Scan for the cell matching the given text and deliver its [X, Y] coordinate at center. 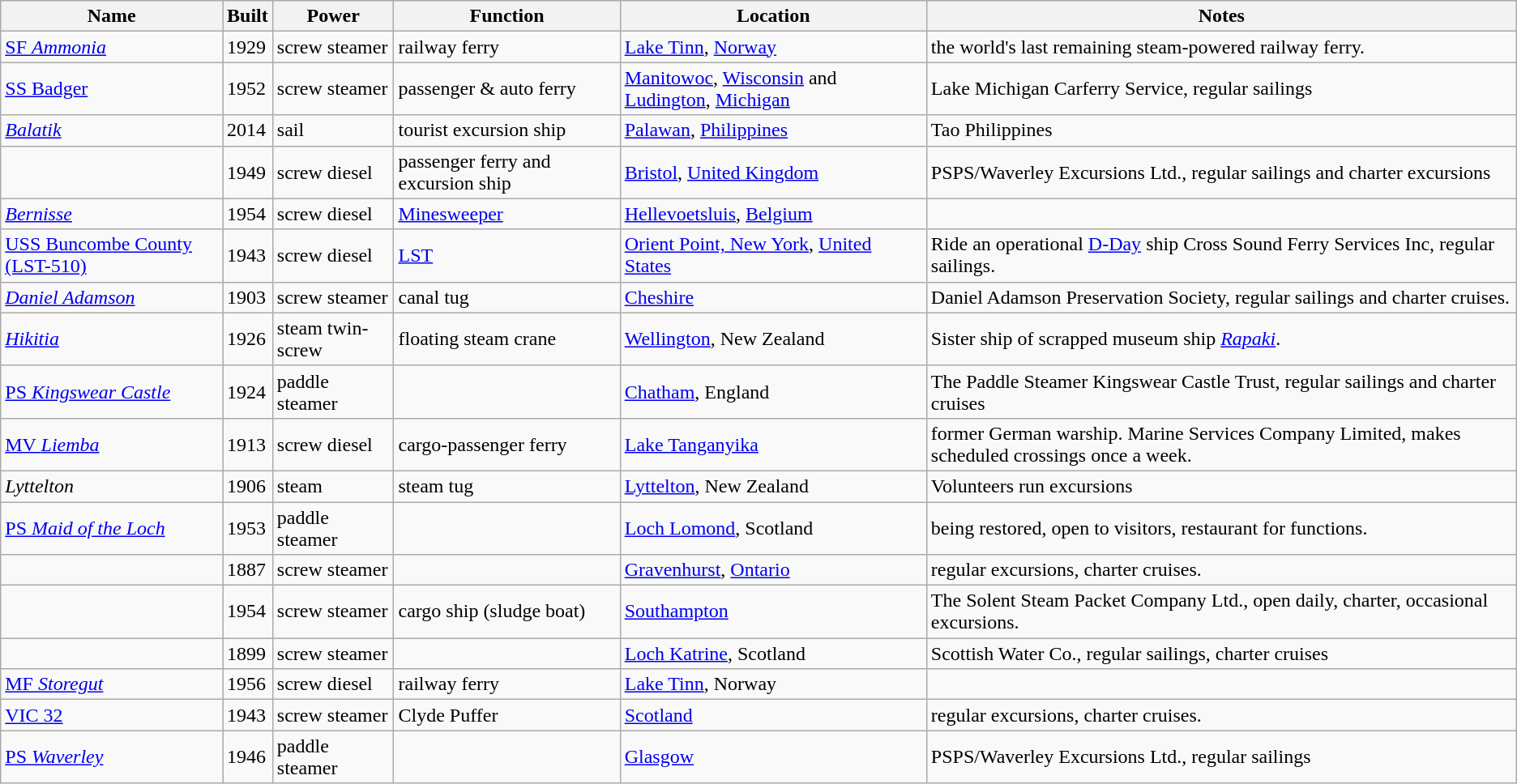
Balatik [112, 130]
Lake Tanganyika [773, 444]
Cheshire [773, 297]
Name [112, 16]
being restored, open to visitors, restaurant for functions. [1221, 528]
Scottish Water Co., regular sailings, charter cruises [1221, 654]
Loch Katrine, Scotland [773, 654]
Clyde Puffer [507, 715]
PSPS/Waverley Excursions Ltd., regular sailings and charter excursions [1221, 172]
Minesweeper [507, 214]
1953 [248, 528]
Power [333, 16]
Lyttelton, New Zealand [773, 486]
Notes [1221, 16]
1903 [248, 297]
1926 [248, 339]
steam tug [507, 486]
The Solent Steam Packet Company Ltd., open daily, charter, occasional excursions. [1221, 612]
1946 [248, 756]
LST [507, 256]
Lake Michigan Carferry Service, regular sailings [1221, 89]
Sister ship of scrapped museum ship Rapaki. [1221, 339]
1929 [248, 47]
steam [333, 486]
Location [773, 16]
sail [333, 130]
Glasgow [773, 756]
cargo-passenger ferry [507, 444]
former German warship. Marine Services Company Limited, makes scheduled crossings once a week. [1221, 444]
PS Maid of the Loch [112, 528]
Bernisse [112, 214]
1906 [248, 486]
Chatham, England [773, 392]
Volunteers run excursions [1221, 486]
floating steam crane [507, 339]
SS Badger [112, 89]
1924 [248, 392]
VIC 32 [112, 715]
PS Waverley [112, 756]
MV Liemba [112, 444]
Daniel Adamson [112, 297]
PS Kingswear Castle [112, 392]
Loch Lomond, Scotland [773, 528]
cargo ship (sludge boat) [507, 612]
Lyttelton [112, 486]
1913 [248, 444]
Ride an operational D-Day ship Cross Sound Ferry Services Inc, regular sailings. [1221, 256]
Hellevoetsluis, Belgium [773, 214]
Scotland [773, 715]
Wellington, New Zealand [773, 339]
USS Buncombe County (LST-510) [112, 256]
Tao Philippines [1221, 130]
SF Ammonia [112, 47]
MF Storegut [112, 684]
Built [248, 16]
the world's last remaining steam-powered railway ferry. [1221, 47]
1887 [248, 570]
steam twin-screw [333, 339]
Southampton [773, 612]
Manitowoc, Wisconsin and Ludington, Michigan [773, 89]
canal tug [507, 297]
1956 [248, 684]
Orient Point, New York, United States [773, 256]
2014 [248, 130]
Bristol, United Kingdom [773, 172]
Function [507, 16]
Gravenhurst, Ontario [773, 570]
passenger & auto ferry [507, 89]
passenger ferry and excursion ship [507, 172]
The Paddle Steamer Kingswear Castle Trust, regular sailings and charter cruises [1221, 392]
Hikitia [112, 339]
1899 [248, 654]
1952 [248, 89]
Daniel Adamson Preservation Society, regular sailings and charter cruises. [1221, 297]
1949 [248, 172]
Palawan, Philippines [773, 130]
tourist excursion ship [507, 130]
PSPS/Waverley Excursions Ltd., regular sailings [1221, 756]
